Search for the cell housing the specified text and yield its (x, y) center coordinate. 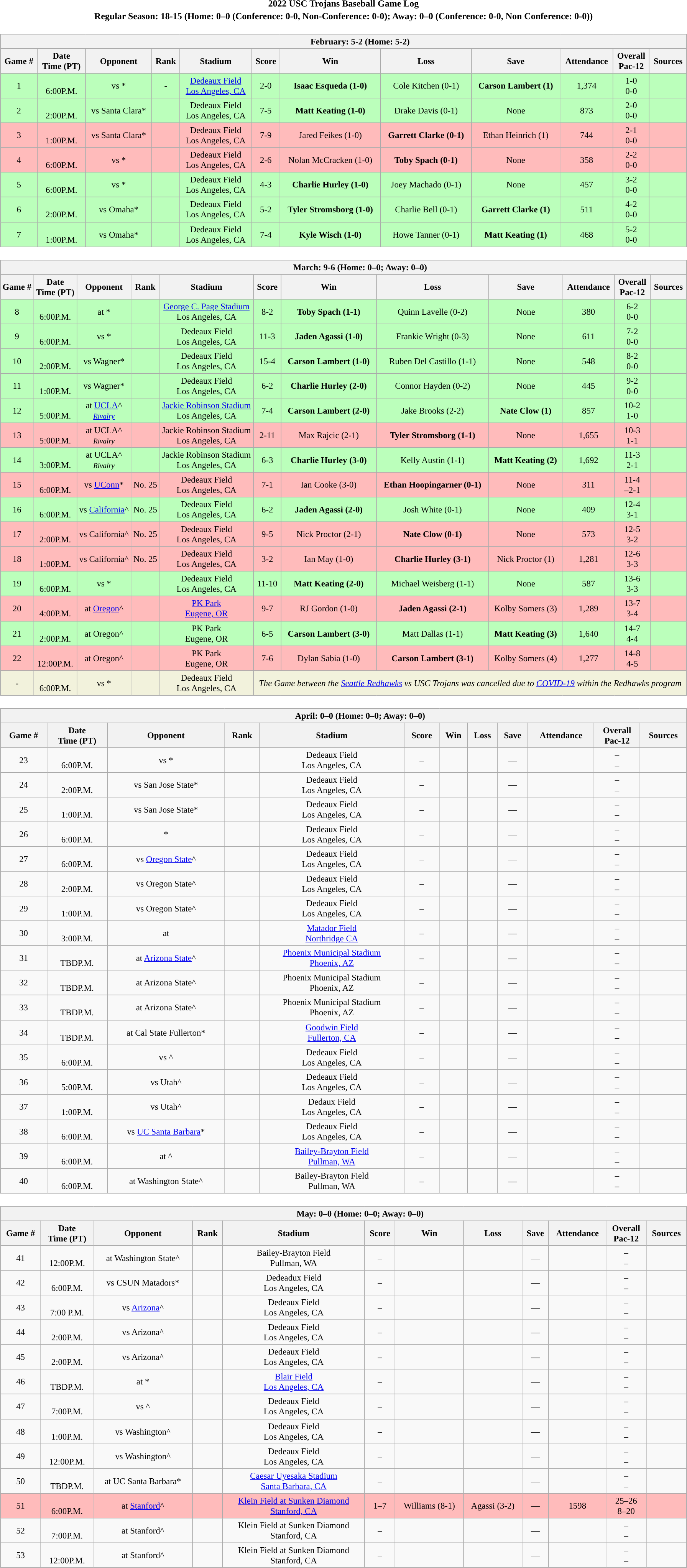
35 (24, 1057)
Nate Clow (1) (526, 411)
Charlie Hurley (3-1) (432, 559)
8-20-0 (633, 361)
2-11 (267, 435)
9-7 (267, 609)
358 (587, 160)
9-5 (267, 534)
February: 5-2 (Home: 5-2) (343, 41)
Ethan Heinrich (1) (516, 136)
Matador FieldNorthridge CA (332, 934)
Ruben Del Castillo (1-1) (432, 361)
Charlie Hurley (1-0) (330, 185)
George C. Page StadiumLos Angeles, CA (207, 311)
48 (21, 1431)
30 (24, 934)
14-74-4 (633, 633)
7-9 (266, 136)
March: 9-6 (Home: 0–0; Away: 0–0) (343, 267)
4-20-0 (631, 209)
38 (24, 1131)
Dedeadux FieldLos Angeles, CA (294, 1282)
Nolan McCracken (1-0) (330, 160)
Ian Cooke (3-0) (329, 484)
Howe Tanner (0-1) (426, 235)
Ethan Hoopingarner (0-1) (432, 484)
vs CSUN Matadors* (143, 1282)
13-73-4 (633, 609)
Jake Brooks (2-2) (432, 411)
Toby Spach (1-1) (329, 311)
11-3 (267, 337)
468 (587, 235)
25 (24, 809)
39 (24, 1156)
16 (17, 510)
52 (21, 1530)
21 (17, 633)
31 (24, 958)
33 (24, 1007)
12 (17, 411)
Matt Keating (3) (526, 633)
15-4 (267, 361)
Frankie Wright (0-3) (432, 337)
25–268–20 (626, 1506)
1,289 (589, 609)
7:00 P.M. (67, 1308)
611 (589, 337)
11-32-1 (633, 460)
1598 (577, 1506)
Charlie Hurley (3-0) (329, 460)
5-20-0 (631, 235)
Quinn Lavelle (0-2) (432, 311)
1,277 (589, 658)
744 (587, 136)
12-43-1 (633, 510)
Jared Feikes (1-0) (330, 136)
Kyle Wisch (1-0) (330, 235)
1,692 (589, 460)
Drake Davis (0-1) (426, 110)
14 (17, 460)
1,281 (589, 559)
11 (17, 386)
Charlie Bell (0-1) (426, 209)
9 (17, 337)
Matt Keating (2) (526, 460)
51 (21, 1506)
Isaac Esqueda (1-0) (330, 86)
at (166, 934)
8-2 (267, 311)
Nick Proctor (2-1) (329, 534)
36 (24, 1082)
3-20-0 (631, 185)
Tyler Stromsborg (1-1) (432, 435)
Nick Proctor (1) (526, 559)
Matt Dallas (1-1) (432, 633)
2 (19, 110)
Toby Spach (0-1) (426, 160)
Michael Weisberg (1-1) (432, 584)
vs UConn* (104, 484)
18 (17, 559)
10-31-1 (633, 435)
587 (589, 584)
9-20-0 (633, 386)
2-20-0 (631, 160)
445 (589, 386)
10 (17, 361)
7-20-0 (633, 337)
Garrett Clarke (0-1) (426, 136)
Jaden Agassi (1-0) (329, 337)
13 (17, 435)
13-63-3 (633, 584)
2-6 (266, 160)
1,640 (589, 633)
Kolby Somers (4) (526, 658)
20 (17, 609)
7-6 (267, 658)
Cole Kitchen (0-1) (426, 86)
43 (21, 1308)
380 (589, 311)
May: 0–0 (Home: 0–0; Away: 0–0) (343, 1214)
Max Rajcic (2-1) (329, 435)
RJ Gordon (1-0) (329, 609)
Nate Clow (0-1) (432, 534)
2-00-0 (631, 110)
6-5 (267, 633)
5-2 (266, 209)
573 (589, 534)
11-4–2-1 (633, 484)
44 (21, 1332)
Jaden Agassi (2-0) (329, 510)
1-00-0 (631, 86)
Jaden Agassi (2-1) (432, 609)
10-21-0 (633, 411)
40 (24, 1181)
12-63-3 (633, 559)
Caesar Uyesaka StadiumSanta Barbara, CA (294, 1481)
1,655 (589, 435)
1,374 (587, 86)
Blair FieldLos Angeles, CA (294, 1382)
Josh White (0-1) (432, 510)
45 (21, 1357)
3 (19, 136)
Ian May (1-0) (329, 559)
1 (19, 86)
1–7 (380, 1506)
April: 0–0 (Home: 0–0; Away: 0–0) (343, 716)
53 (21, 1555)
22 (17, 658)
4 (19, 160)
511 (587, 209)
Joey Machado (0-1) (426, 185)
6 (19, 209)
548 (589, 361)
6-3 (267, 460)
457 (587, 185)
Charlie Hurley (2-0) (329, 386)
vs UC Santa Barbara* (166, 1131)
Kelly Austin (1-1) (432, 460)
24 (24, 785)
Kolby Somers (3) (526, 609)
3-2 (267, 559)
Matt Keating (1) (516, 235)
Agassi (3-2) (493, 1506)
49 (21, 1456)
23 (24, 760)
27 (24, 859)
19 (17, 584)
32 (24, 983)
47 (21, 1407)
Matt Keating (2-0) (329, 584)
at ^ (166, 1156)
873 (587, 110)
Dedaux FieldLos Angeles, CA (332, 1107)
409 (589, 510)
17 (17, 534)
* (166, 834)
Goodwin FieldFullerton, CA (332, 1033)
857 (589, 411)
at Cal State Fullerton* (166, 1033)
14-84-5 (633, 658)
46 (21, 1382)
Carson Lambert (3-0) (329, 633)
311 (589, 484)
Matt Keating (1-0) (330, 110)
Williams (8-1) (429, 1506)
Garrett Clarke (1) (516, 209)
7-1 (267, 484)
Carson Lambert (2-0) (329, 411)
28 (24, 884)
Carson Lambert (1-0) (329, 361)
2-10-0 (631, 136)
42 (21, 1282)
7 (19, 235)
26 (24, 834)
8 (17, 311)
at UC Santa Barbara* (143, 1481)
41 (21, 1258)
15 (17, 484)
Carson Lambert (3-1) (432, 658)
Tyler Stromsborg (1-0) (330, 209)
37 (24, 1107)
The Game between the Seattle Redhawks vs USC Trojans was cancelled due to COVID-19 within the Redhawks program (470, 683)
11-10 (267, 584)
50 (21, 1481)
12-53-2 (633, 534)
4-3 (266, 185)
6-20-0 (633, 311)
Connor Hayden (0-2) (432, 386)
29 (24, 908)
4:00P.M. (55, 609)
2-0 (266, 86)
34 (24, 1033)
7-5 (266, 110)
Dylan Sabia (1-0) (329, 658)
Carson Lambert (1) (516, 86)
5 (19, 185)
